Return the (x, y) coordinate for the center point of the cell that contains the specified text.  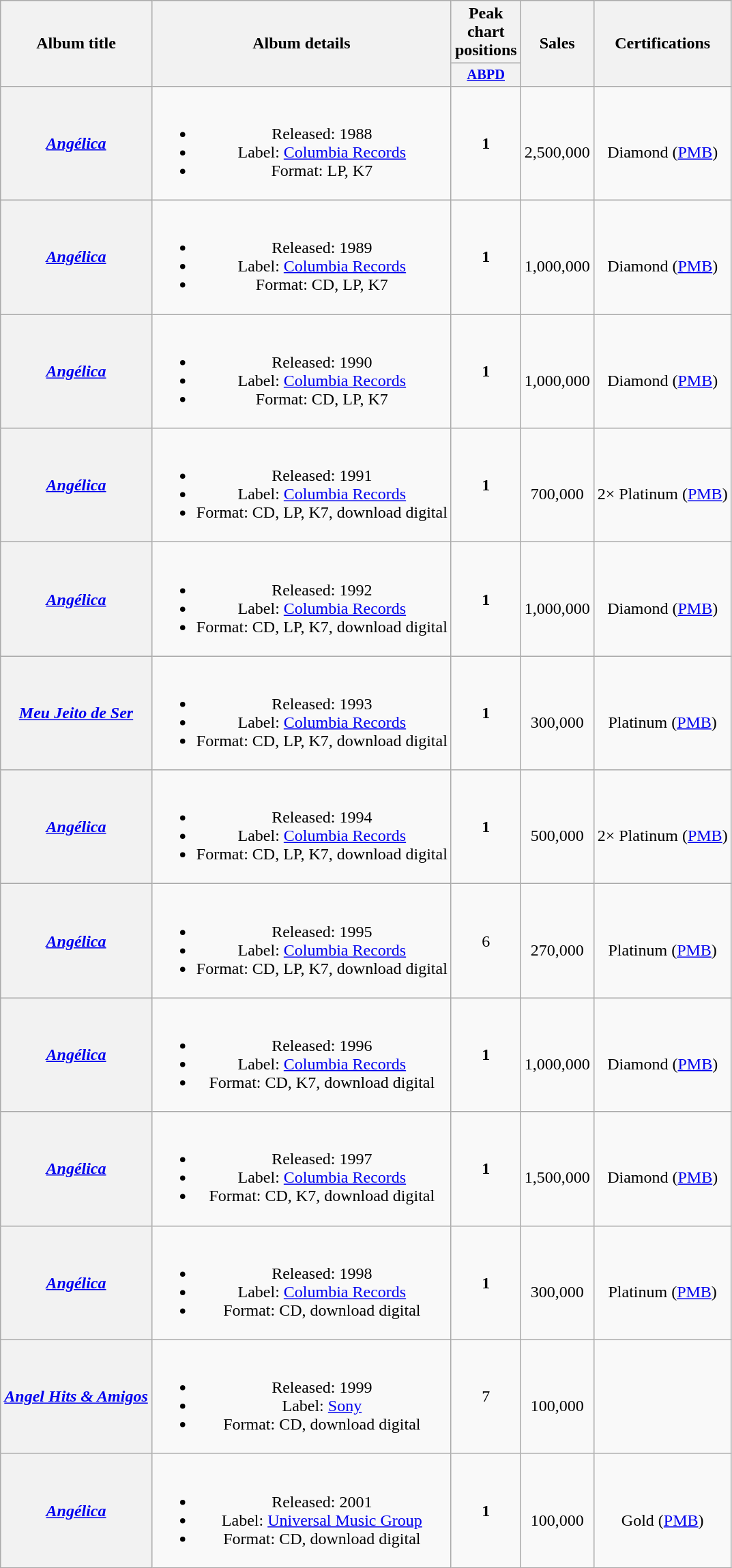
Sales (557, 44)
Released: 1997Label: Columbia RecordsFormat: CD, K7, download digital (302, 1169)
2,500,000 (557, 143)
Released: 1988Label: Columbia RecordsFormat: LP, K7 (302, 143)
Released: 1999Label: SonyFormat: CD, download digital (302, 1397)
Released: 1996Label: Columbia RecordsFormat: CD, K7, download digital (302, 1054)
Certifications (662, 44)
Album details (302, 44)
Released: 1998Label: Columbia RecordsFormat: CD, download digital (302, 1282)
Released: 1994Label: Columbia RecordsFormat: CD, LP, K7, download digital (302, 827)
Peak chart positions (486, 32)
270,000 (557, 941)
500,000 (557, 827)
Released: 1995Label: Columbia RecordsFormat: CD, LP, K7, download digital (302, 941)
1,500,000 (557, 1169)
Released: 1993Label: Columbia RecordsFormat: CD, LP, K7, download digital (302, 713)
Album title (76, 44)
Released: 1990Label: Columbia RecordsFormat: CD, LP, K7 (302, 371)
Angel Hits & Amigos (76, 1397)
6 (486, 941)
700,000 (557, 486)
Released: 1989Label: Columbia RecordsFormat: CD, LP, K7 (302, 258)
Released: 1991Label: Columbia RecordsFormat: CD, LP, K7, download digital (302, 486)
ABPD (486, 75)
7 (486, 1397)
Released: 1992Label: Columbia RecordsFormat: CD, LP, K7, download digital (302, 599)
Meu Jeito de Ser (76, 713)
Released: 2001Label: Universal Music GroupFormat: CD, download digital (302, 1510)
Gold (PMB) (662, 1510)
